Pinpoint the cell where the given text exists, returning its [X, Y] midpoint coordinate. 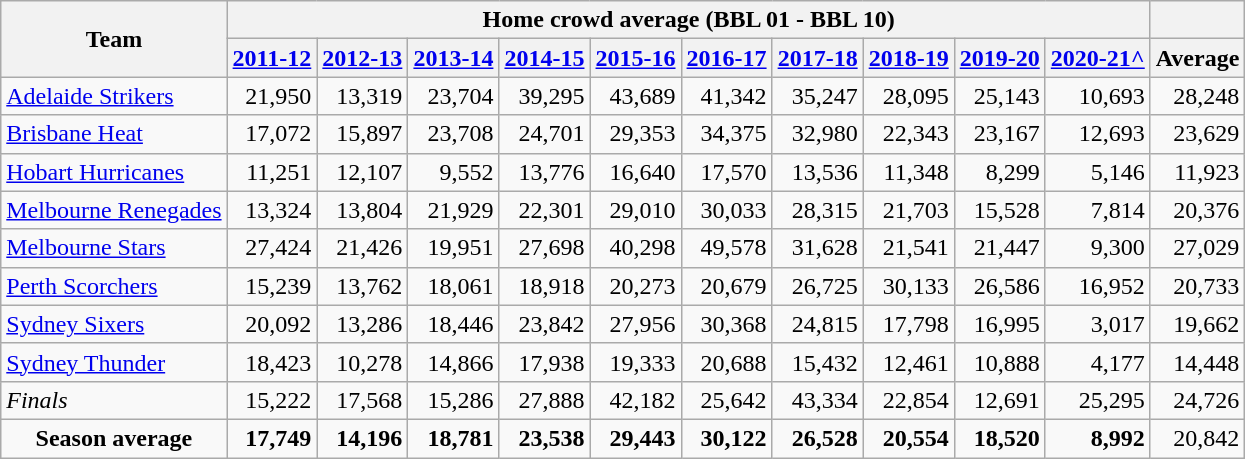
30,033 [726, 210]
49,578 [726, 248]
18,423 [272, 362]
19,662 [1198, 324]
23,704 [454, 96]
Adelaide Strikers [114, 96]
18,918 [544, 286]
24,815 [818, 324]
20,092 [272, 324]
22,343 [908, 134]
2014-15 [544, 58]
2011-12 [272, 58]
12,107 [362, 172]
12,461 [908, 362]
2016-17 [726, 58]
Melbourne Stars [114, 248]
20,842 [1198, 438]
24,701 [544, 134]
17,568 [362, 400]
2020-21^ [1098, 58]
2018-19 [908, 58]
4,177 [1098, 362]
Sydney Thunder [114, 362]
26,586 [1000, 286]
20,554 [908, 438]
16,640 [636, 172]
Home crowd average (BBL 01 - BBL 10) [688, 20]
11,923 [1198, 172]
10,693 [1098, 96]
27,956 [636, 324]
28,248 [1198, 96]
2013-14 [454, 58]
25,143 [1000, 96]
41,342 [726, 96]
8,299 [1000, 172]
23,629 [1198, 134]
23,538 [544, 438]
26,528 [818, 438]
11,348 [908, 172]
13,324 [272, 210]
25,642 [726, 400]
25,295 [1098, 400]
40,298 [636, 248]
3,017 [1098, 324]
2015-16 [636, 58]
16,995 [1000, 324]
13,286 [362, 324]
29,010 [636, 210]
43,689 [636, 96]
Finals [114, 400]
Sydney Sixers [114, 324]
2012-13 [362, 58]
15,528 [1000, 210]
19,333 [636, 362]
22,301 [544, 210]
35,247 [818, 96]
12,691 [1000, 400]
27,029 [1198, 248]
18,061 [454, 286]
21,703 [908, 210]
14,866 [454, 362]
Melbourne Renegades [114, 210]
8,992 [1098, 438]
43,334 [818, 400]
14,448 [1198, 362]
23,708 [454, 134]
17,798 [908, 324]
18,520 [1000, 438]
Perth Scorchers [114, 286]
28,095 [908, 96]
Season average [114, 438]
15,897 [362, 134]
12,693 [1098, 134]
Average [1198, 58]
Brisbane Heat [114, 134]
17,072 [272, 134]
27,698 [544, 248]
10,888 [1000, 362]
42,182 [636, 400]
17,749 [272, 438]
30,368 [726, 324]
20,273 [636, 286]
39,295 [544, 96]
26,725 [818, 286]
22,854 [908, 400]
31,628 [818, 248]
13,776 [544, 172]
20,679 [726, 286]
34,375 [726, 134]
16,952 [1098, 286]
20,733 [1198, 286]
13,319 [362, 96]
21,950 [272, 96]
13,536 [818, 172]
21,447 [1000, 248]
23,167 [1000, 134]
18,446 [454, 324]
29,443 [636, 438]
23,842 [544, 324]
20,376 [1198, 210]
27,424 [272, 248]
17,570 [726, 172]
15,239 [272, 286]
30,133 [908, 286]
10,278 [362, 362]
28,315 [818, 210]
15,286 [454, 400]
29,353 [636, 134]
17,938 [544, 362]
14,196 [362, 438]
2017-18 [818, 58]
13,762 [362, 286]
19,951 [454, 248]
15,432 [818, 362]
32,980 [818, 134]
18,781 [454, 438]
13,804 [362, 210]
21,426 [362, 248]
9,300 [1098, 248]
Team [114, 39]
21,541 [908, 248]
20,688 [726, 362]
27,888 [544, 400]
21,929 [454, 210]
5,146 [1098, 172]
9,552 [454, 172]
30,122 [726, 438]
15,222 [272, 400]
7,814 [1098, 210]
2019-20 [1000, 58]
11,251 [272, 172]
Hobart Hurricanes [114, 172]
24,726 [1198, 400]
